Return the [x, y] coordinate for the center point of the cell that contains the specified text.  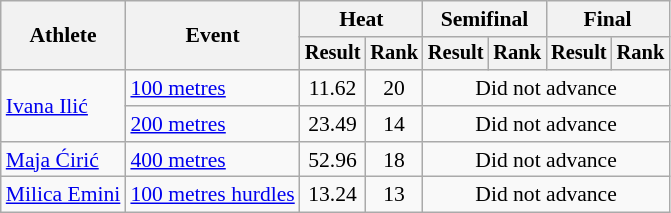
Maja Ćirić [64, 160]
52.96 [333, 160]
100 metres hurdles [212, 195]
Athlete [64, 36]
Milica Emini [64, 195]
Event [212, 36]
400 metres [212, 160]
13 [394, 195]
14 [394, 124]
100 metres [212, 88]
18 [394, 160]
200 metres [212, 124]
20 [394, 88]
11.62 [333, 88]
23.49 [333, 124]
13.24 [333, 195]
Final [608, 19]
Semifinal [484, 19]
Heat [362, 19]
Ivana Ilić [64, 106]
